Output the (X, Y) coordinate of the center of the cell containing the given text.  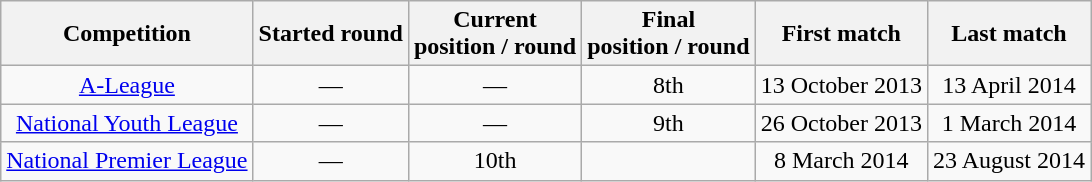
10th (494, 161)
National Youth League (127, 123)
9th (668, 123)
23 August 2014 (1008, 161)
13 April 2014 (1008, 85)
8 March 2014 (841, 161)
1 March 2014 (1008, 123)
8th (668, 85)
Current position / round (494, 34)
13 October 2013 (841, 85)
A-League (127, 85)
Last match (1008, 34)
Competition (127, 34)
Final position / round (668, 34)
First match (841, 34)
26 October 2013 (841, 123)
National Premier League (127, 161)
Started round (330, 34)
